Provide the (X, Y) coordinate of the cell's center where the given text is located.  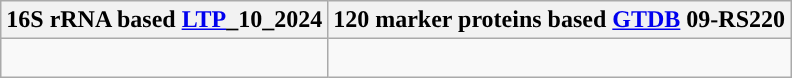
120 marker proteins based GTDB 09-RS220 (560, 20)
16S rRNA based LTP_10_2024 (164, 20)
